Extract the (X, Y) coordinate from the center of the cell holding the provided text.  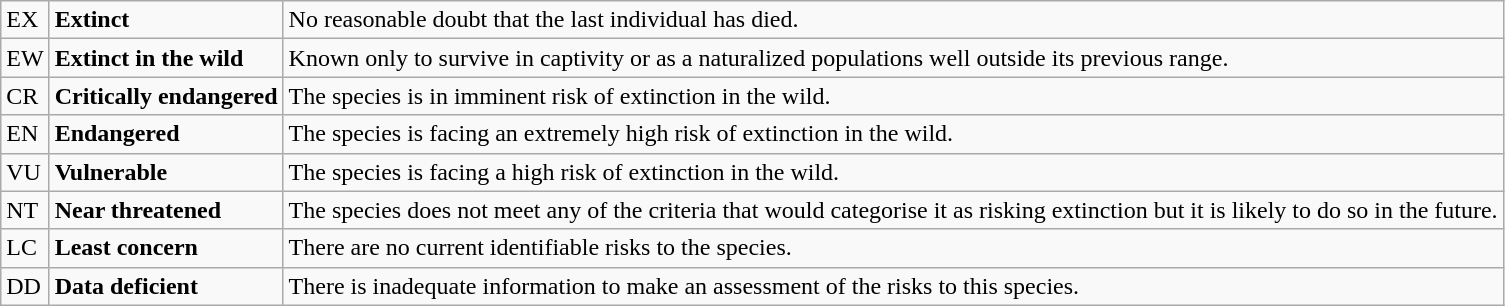
Critically endangered (166, 96)
There are no current identifiable risks to the species. (893, 248)
VU (25, 172)
EX (25, 20)
No reasonable doubt that the last individual has died. (893, 20)
The species is in imminent risk of extinction in the wild. (893, 96)
Endangered (166, 134)
CR (25, 96)
Known only to survive in captivity or as a naturalized populations well outside its previous range. (893, 58)
Near threatened (166, 210)
The species is facing a high risk of extinction in the wild. (893, 172)
The species is facing an extremely high risk of extinction in the wild. (893, 134)
DD (25, 286)
Extinct (166, 20)
LC (25, 248)
The species does not meet any of the criteria that would categorise it as risking extinction but it is likely to do so in the future. (893, 210)
NT (25, 210)
Extinct in the wild (166, 58)
There is inadequate information to make an assessment of the risks to this species. (893, 286)
EN (25, 134)
EW (25, 58)
Data deficient (166, 286)
Vulnerable (166, 172)
Least concern (166, 248)
